Search for the cell housing the specified text and yield its [x, y] center coordinate. 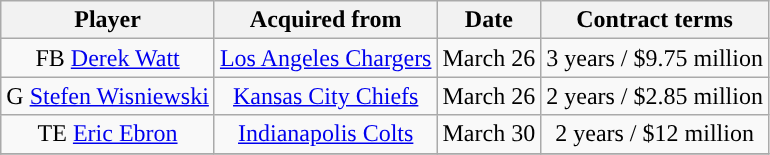
2 years / $12 million [655, 134]
G Stefen Wisniewski [108, 96]
FB Derek Watt [108, 58]
Date [489, 20]
Los Angeles Chargers [326, 58]
Player [108, 20]
Indianapolis Colts [326, 134]
March 30 [489, 134]
3 years / $9.75 million [655, 58]
TE Eric Ebron [108, 134]
Kansas City Chiefs [326, 96]
Acquired from [326, 20]
Contract terms [655, 20]
2 years / $2.85 million [655, 96]
